Find where the given text appears and provide that cell's center as (X, Y) coordinate. 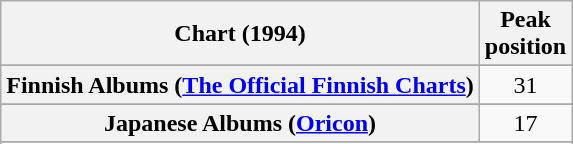
Chart (1994) (240, 34)
Japanese Albums (Oricon) (240, 123)
17 (525, 123)
Peakposition (525, 34)
31 (525, 85)
Finnish Albums (The Official Finnish Charts) (240, 85)
